Find where the given text appears and provide that cell's center as (X, Y) coordinate. 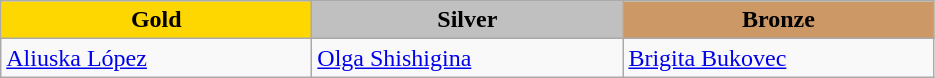
Aliuska López (156, 58)
Olga Shishigina (468, 58)
Bronze (778, 20)
Silver (468, 20)
Gold (156, 20)
Brigita Bukovec (778, 58)
